Detect which cell encompasses the target text, then output its (X, Y) center coordinate. 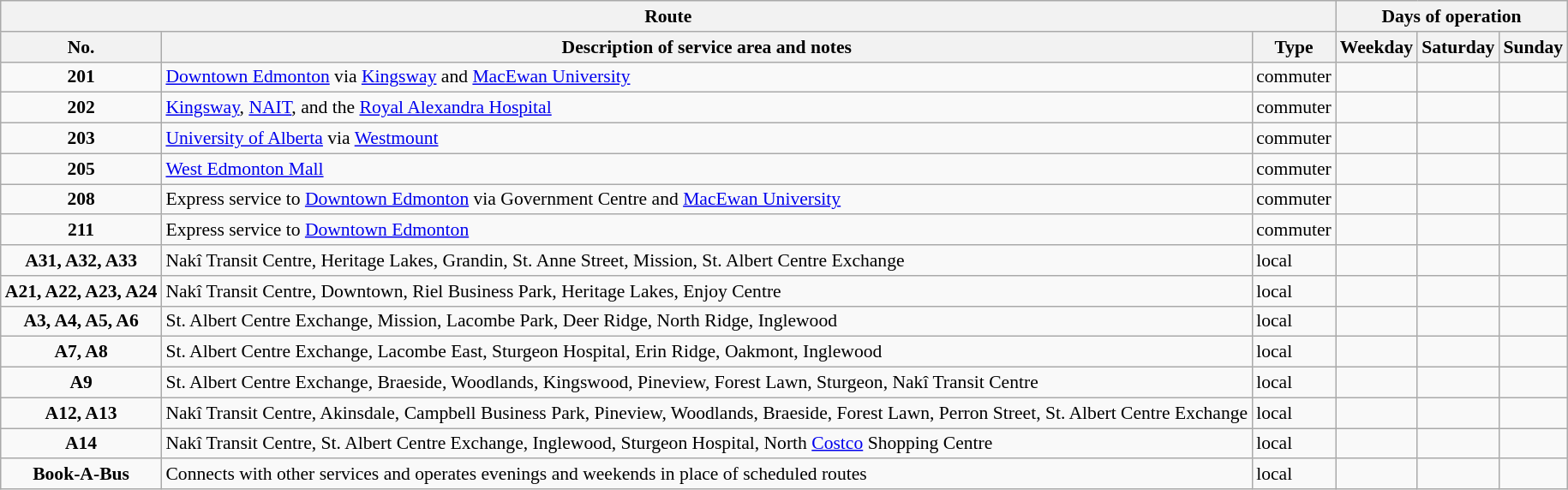
211 (81, 230)
Route (668, 16)
Weekday (1376, 47)
Type (1294, 47)
A21, A22, A23, A24 (81, 291)
Connects with other services and operates evenings and weekends in place of scheduled routes (706, 475)
University of Alberta via Westmount (706, 139)
A3, A4, A5, A6 (81, 321)
Downtown Edmonton via Kingsway and MacEwan University (706, 77)
Days of operation (1451, 16)
202 (81, 108)
Express service to Downtown Edmonton via Government Centre and MacEwan University (706, 200)
St. Albert Centre Exchange, Lacombe East, Sturgeon Hospital, Erin Ridge, Oakmont, Inglewood (706, 352)
Kingsway, NAIT, and the Royal Alexandra Hospital (706, 108)
St. Albert Centre Exchange, Braeside, Woodlands, Kingswood, Pineview, Forest Lawn, Sturgeon, Nakî Transit Centre (706, 383)
A31, A32, A33 (81, 260)
Nakî Transit Centre, Heritage Lakes, Grandin, St. Anne Street, Mission, St. Albert Centre Exchange (706, 260)
Saturday (1458, 47)
205 (81, 169)
Nakî Transit Centre, Akinsdale, Campbell Business Park, Pineview, Woodlands, Braeside, Forest Lawn, Perron Street, St. Albert Centre Exchange (706, 413)
A14 (81, 444)
203 (81, 139)
No. (81, 47)
Express service to Downtown Edmonton (706, 230)
A7, A8 (81, 352)
A9 (81, 383)
201 (81, 77)
A12, A13 (81, 413)
208 (81, 200)
Description of service area and notes (706, 47)
West Edmonton Mall (706, 169)
Nakî Transit Centre, Downtown, Riel Business Park, Heritage Lakes, Enjoy Centre (706, 291)
St. Albert Centre Exchange, Mission, Lacombe Park, Deer Ridge, North Ridge, Inglewood (706, 321)
Sunday (1533, 47)
Book-A-Bus (81, 475)
Nakî Transit Centre, St. Albert Centre Exchange, Inglewood, Sturgeon Hospital, North Costco Shopping Centre (706, 444)
